From the cell containing the given text, extract its center point as (X, Y) coordinate. 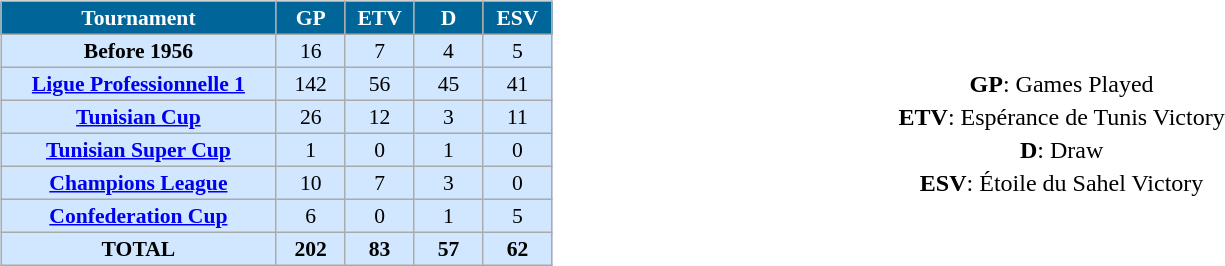
Tournament (139, 18)
41 (518, 84)
16 (310, 50)
83 (380, 248)
4 (448, 50)
202 (310, 248)
10 (310, 182)
6 (310, 216)
142 (310, 84)
Ligue Professionnelle 1 (139, 84)
45 (448, 84)
GP (310, 18)
Before 1956 (139, 50)
56 (380, 84)
12 (380, 116)
TOTAL (139, 248)
Tunisian Super Cup (139, 150)
26 (310, 116)
Champions League (139, 182)
57 (448, 248)
Tunisian Cup (139, 116)
ESV (518, 18)
62 (518, 248)
11 (518, 116)
Confederation Cup (139, 216)
D (448, 18)
ETV (380, 18)
